Find where the given text appears and provide that cell's center as (X, Y) coordinate. 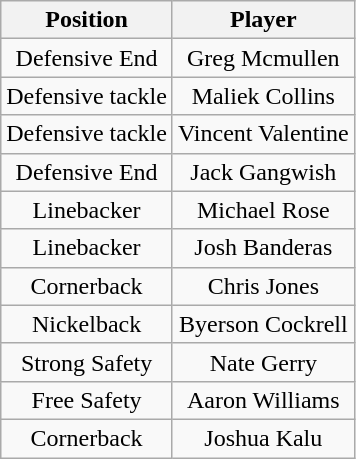
Strong Safety (87, 362)
Michael Rose (263, 210)
Josh Banderas (263, 248)
Nickelback (87, 324)
Vincent Valentine (263, 134)
Maliek Collins (263, 96)
Joshua Kalu (263, 438)
Byerson Cockrell (263, 324)
Jack Gangwish (263, 172)
Position (87, 20)
Chris Jones (263, 286)
Player (263, 20)
Aaron Williams (263, 400)
Greg Mcmullen (263, 58)
Free Safety (87, 400)
Nate Gerry (263, 362)
